Return the [x, y] coordinate for the center point of the cell that contains the specified text.  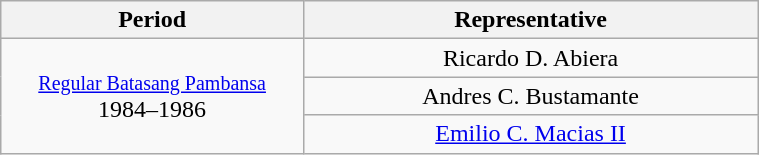
Andres C. Bustamante [530, 96]
Period [152, 20]
Emilio C. Macias II [530, 134]
Representative [530, 20]
Regular Batasang Pambansa1984–1986 [152, 96]
Ricardo D. Abiera [530, 58]
